Extract the [X, Y] coordinate from the center of the cell holding the provided text.  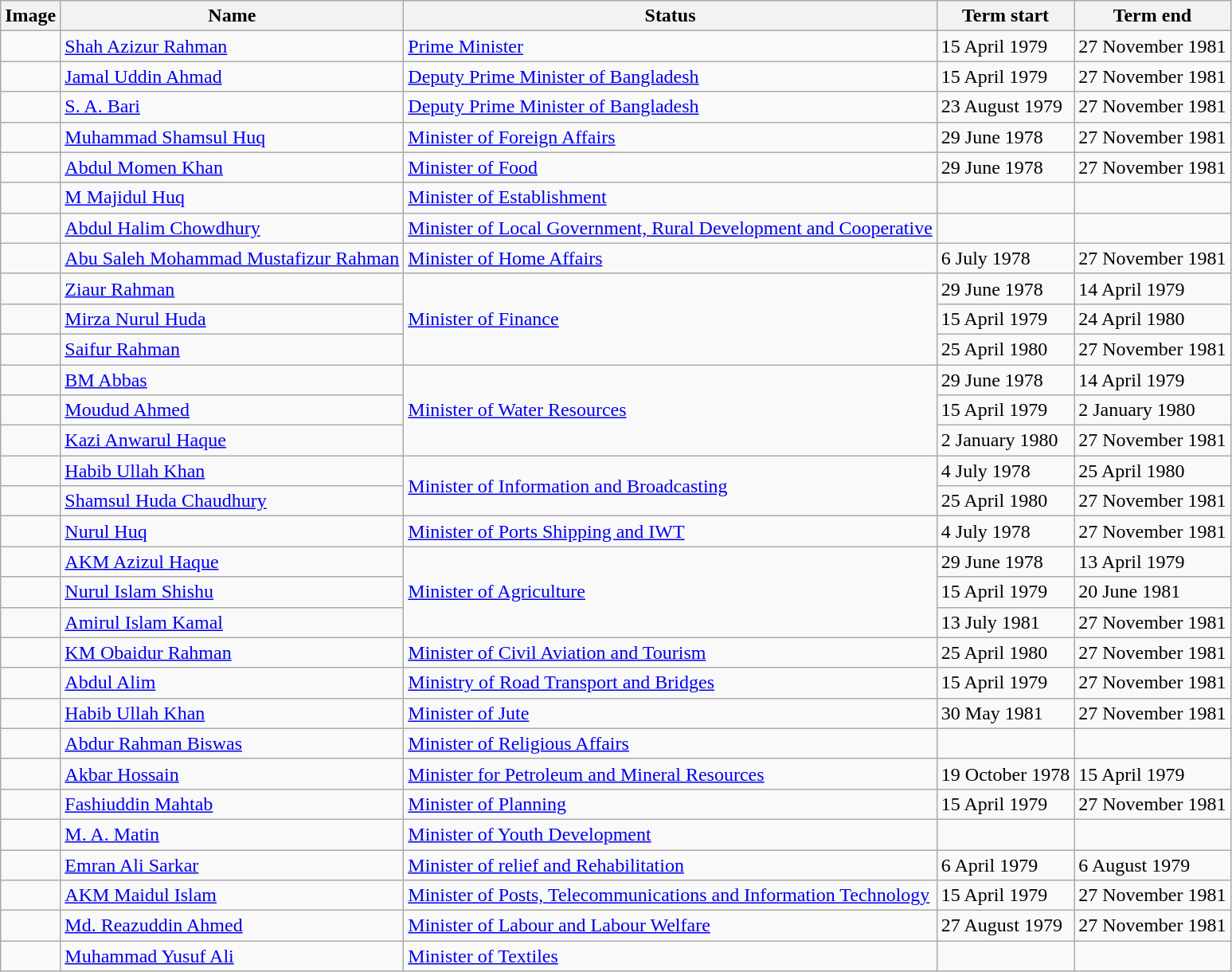
Prime Minister [671, 46]
Minister of Water Resources [671, 410]
Minister of Jute [671, 713]
Minister for Petroleum and Mineral Resources [671, 774]
Moudud Ahmed [233, 410]
Minister of Textiles [671, 956]
6 August 1979 [1152, 864]
23 August 1979 [1005, 107]
20 June 1981 [1152, 592]
Minister of Home Affairs [671, 258]
24 April 1980 [1152, 319]
13 July 1981 [1005, 622]
Term start [1005, 16]
Saifur Rahman [233, 349]
Abu Saleh Mohammad Mustafizur Rahman [233, 258]
Minister of Labour and Labour Welfare [671, 926]
Shah Azizur Rahman [233, 46]
AKM Maidul Islam [233, 896]
6 April 1979 [1005, 864]
Minister of Religious Affairs [671, 743]
Minister of Information and Broadcasting [671, 486]
Status [671, 16]
Muhammad Yusuf Ali [233, 956]
Muhammad Shamsul Huq [233, 137]
Emran Ali Sarkar [233, 864]
Abdul Momen Khan [233, 167]
19 October 1978 [1005, 774]
Minister of Youth Development [671, 834]
Term end [1152, 16]
Jamal Uddin Ahmad [233, 76]
Minister of Civil Aviation and Tourism [671, 653]
30 May 1981 [1005, 713]
Ministry of Road Transport and Bridges [671, 683]
Minister of Local Government, Rural Development and Cooperative [671, 228]
27 August 1979 [1005, 926]
Kazi Anwarul Haque [233, 441]
BM Abbas [233, 380]
Minister of Posts, Telecommunications and Information Technology [671, 896]
Minister of Finance [671, 319]
Name [233, 16]
Minister of Planning [671, 804]
Abdul Halim Chowdhury [233, 228]
M Majidul Huq [233, 198]
Amirul Islam Kamal [233, 622]
Minister of Foreign Affairs [671, 137]
Image [30, 16]
Minister of Establishment [671, 198]
Akbar Hossain [233, 774]
6 July 1978 [1005, 258]
Nurul Huq [233, 531]
Minister of Food [671, 167]
Md. Reazuddin Ahmed [233, 926]
13 April 1979 [1152, 562]
Ziaur Rahman [233, 288]
KM Obaidur Rahman [233, 653]
S. A. Bari [233, 107]
AKM Azizul Haque [233, 562]
Minister of Ports Shipping and IWT [671, 531]
Abdur Rahman Biswas [233, 743]
Minister of Agriculture [671, 592]
Abdul Alim [233, 683]
Minister of relief and Rehabilitation [671, 864]
M. A. Matin [233, 834]
Nurul Islam Shishu [233, 592]
Shamsul Huda Chaudhury [233, 501]
Mirza Nurul Huda [233, 319]
Fashiuddin Mahtab [233, 804]
